Detect which cell encompasses the target text, then output its (x, y) center coordinate. 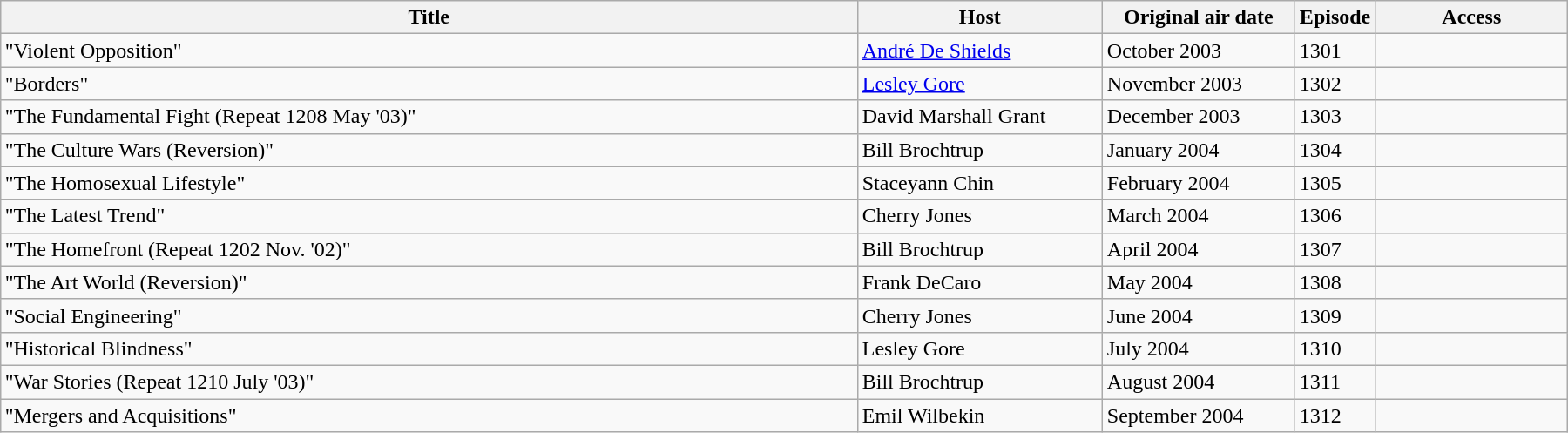
Staceyann Chin (979, 183)
"War Stories (Repeat 1210 July '03)" (429, 382)
Access (1472, 17)
1309 (1335, 315)
1302 (1335, 84)
Title (429, 17)
1306 (1335, 216)
September 2004 (1199, 416)
January 2004 (1199, 150)
"The Art World (Reversion)" (429, 282)
"Borders" (429, 84)
July 2004 (1199, 348)
"Historical Blindness" (429, 348)
Host (979, 17)
April 2004 (1199, 249)
1310 (1335, 348)
"The Latest Trend" (429, 216)
"Violent Opposition" (429, 51)
1311 (1335, 382)
February 2004 (1199, 183)
1305 (1335, 183)
March 2004 (1199, 216)
1304 (1335, 150)
"The Fundamental Fight (Repeat 1208 May '03)" (429, 117)
1312 (1335, 416)
November 2003 (1199, 84)
October 2003 (1199, 51)
August 2004 (1199, 382)
Episode (1335, 17)
"The Culture Wars (Reversion)" (429, 150)
December 2003 (1199, 117)
Frank DeCaro (979, 282)
"Social Engineering" (429, 315)
1301 (1335, 51)
David Marshall Grant (979, 117)
1308 (1335, 282)
Emil Wilbekin (979, 416)
June 2004 (1199, 315)
Original air date (1199, 17)
"The Homosexual Lifestyle" (429, 183)
"The Homefront (Repeat 1202 Nov. '02)" (429, 249)
1303 (1335, 117)
1307 (1335, 249)
May 2004 (1199, 282)
"Mergers and Acquisitions" (429, 416)
André De Shields (979, 51)
